Find where the given text appears and provide that cell's center as (X, Y) coordinate. 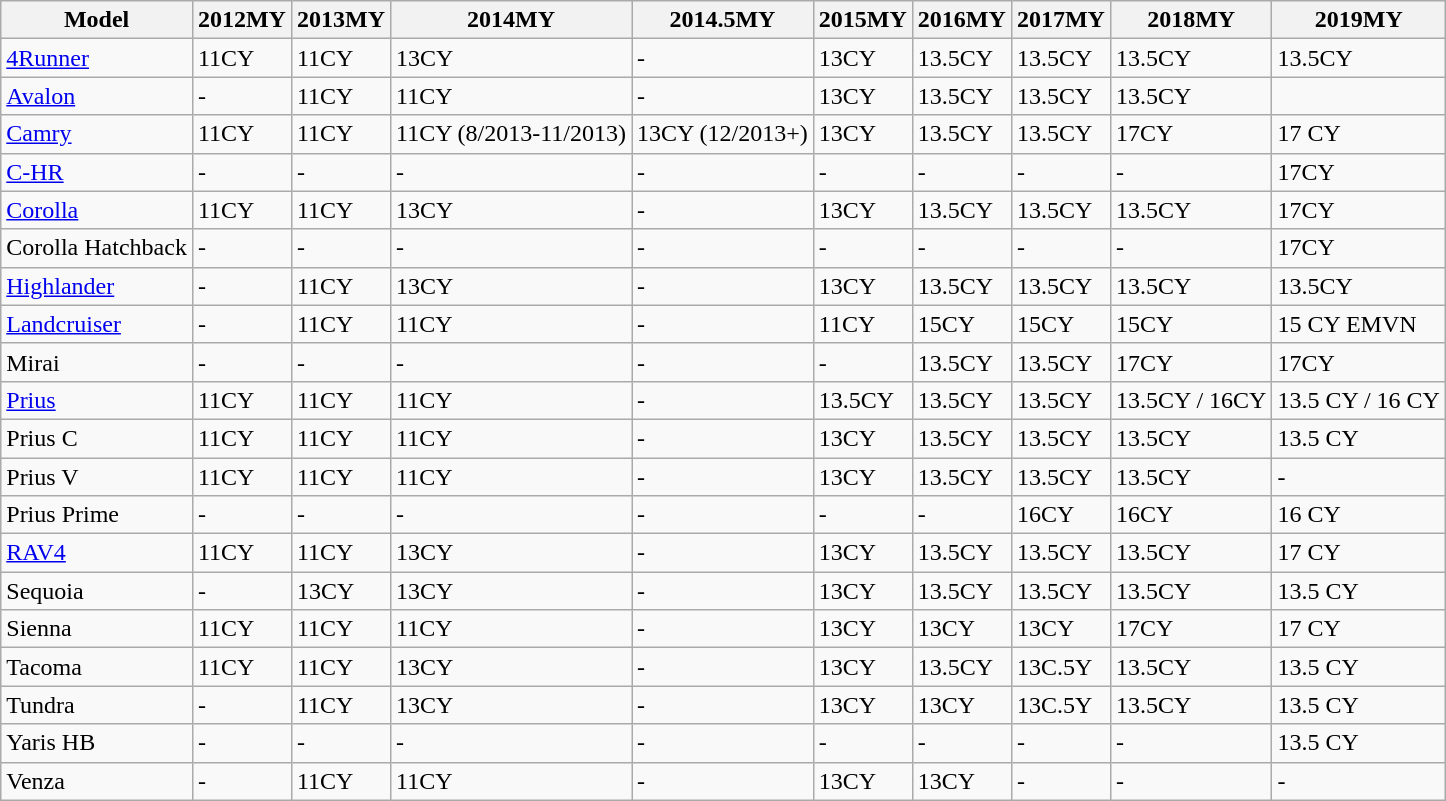
2017MY (1060, 20)
2015MY (862, 20)
Prius C (97, 438)
RAV4 (97, 553)
4Runner (97, 58)
2018MY (1191, 20)
Venza (97, 781)
Tundra (97, 705)
Landcruiser (97, 324)
Prius Prime (97, 515)
Corolla Hatchback (97, 248)
Corolla (97, 210)
13.5CY / 16CY (1191, 400)
Avalon (97, 96)
Sequoia (97, 591)
11CY (8/2013-11/2013) (512, 134)
Prius V (97, 477)
Yaris HB (97, 743)
2014.5MY (723, 20)
2013MY (340, 20)
13.5 CY / 16 CY (1359, 400)
Prius (97, 400)
13CY (12/2013+) (723, 134)
Highlander (97, 286)
2012MY (242, 20)
Model (97, 20)
2014MY (512, 20)
2016MY (962, 20)
C-HR (97, 172)
16 CY (1359, 515)
15 CY EMVN (1359, 324)
Tacoma (97, 667)
Sienna (97, 629)
Mirai (97, 362)
2019MY (1359, 20)
Camry (97, 134)
